Provide the (x, y) coordinate of the cell's center where the given text is located.  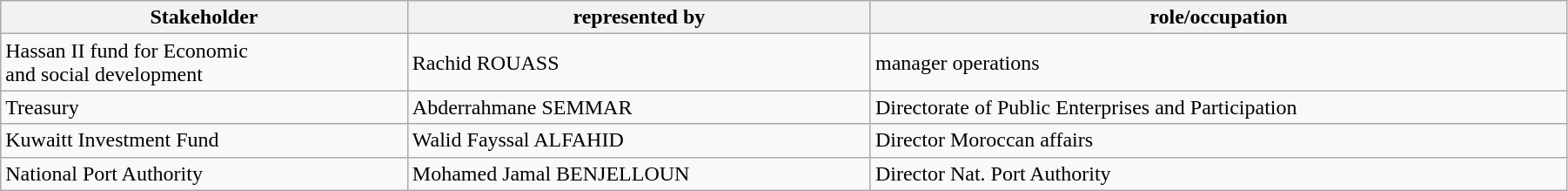
manager operations (1218, 63)
role/occupation (1218, 17)
Director Nat. Port Authority (1218, 174)
Hassan II fund for Economicand social development (204, 63)
Directorate of Public Enterprises and Participation (1218, 107)
Abderrahmane SEMMAR (639, 107)
Treasury (204, 107)
Kuwaitt Investment Fund (204, 140)
Rachid ROUASS (639, 63)
represented by (639, 17)
Mohamed Jamal BENJELLOUN (639, 174)
Director Moroccan affairs (1218, 140)
Walid Fayssal ALFAHID (639, 140)
National Port Authority (204, 174)
Stakeholder (204, 17)
